Detect which cell encompasses the target text, then output its (x, y) center coordinate. 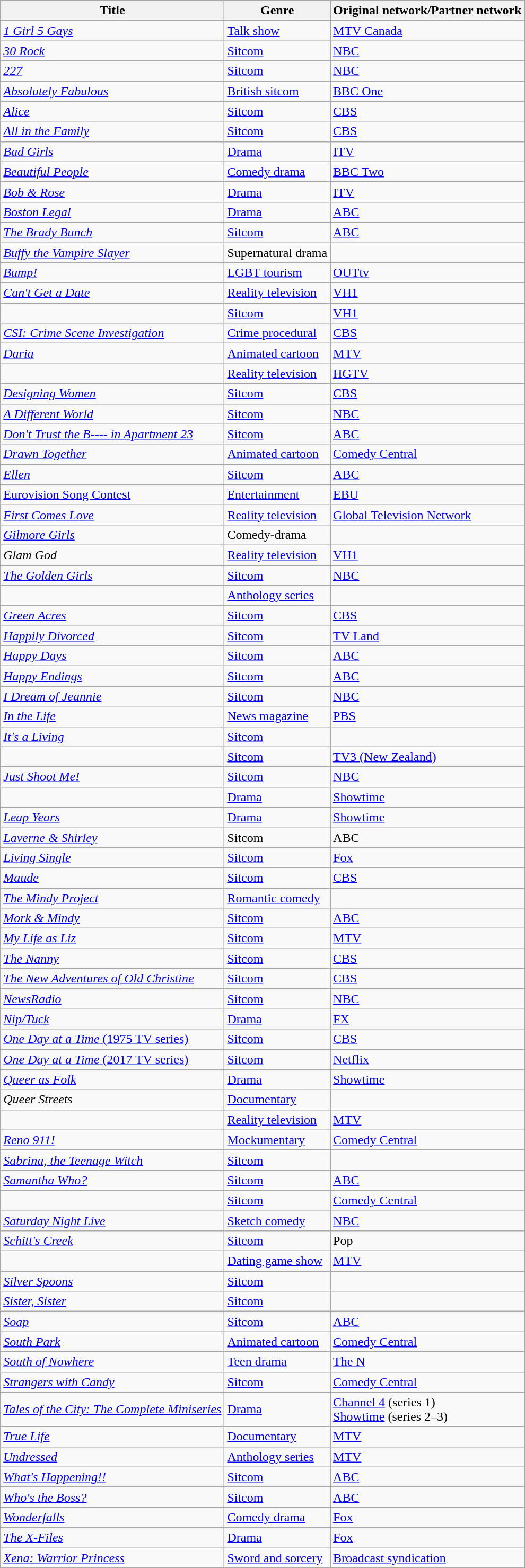
Comedy-drama (277, 535)
The N (427, 1362)
Beautiful People (112, 172)
A Different World (112, 414)
Channel 4 (series 1) Showtime (series 2–3) (427, 1410)
Ellen (112, 474)
Wonderfalls (112, 1517)
Glam God (112, 555)
CSI: Crime Scene Investigation (112, 333)
Bad Girls (112, 152)
Mork & Mindy (112, 918)
Pop (427, 1241)
Who's the Boss? (112, 1497)
Romantic comedy (277, 898)
News magazine (277, 716)
Soap (112, 1322)
BBC One (427, 91)
Maude (112, 878)
Sister, Sister (112, 1301)
Happily Divorced (112, 636)
Buffy the Vampire Slayer (112, 253)
1 Girl 5 Gays (112, 31)
Queer Streets (112, 1100)
Eurovision Song Contest (112, 494)
Queer as Folk (112, 1079)
Green Acres (112, 616)
FX (427, 1019)
227 (112, 71)
Living Single (112, 857)
30 Rock (112, 51)
The Mindy Project (112, 898)
Supernatural drama (277, 253)
Happy Endings (112, 676)
What's Happening!! (112, 1477)
Drawn Together (112, 454)
Bump! (112, 273)
Schitt's Creek (112, 1241)
Broadcast syndication (427, 1557)
Happy Days (112, 656)
HGTV (427, 374)
Gilmore Girls (112, 535)
First Comes Love (112, 515)
Designing Women (112, 394)
Sketch comedy (277, 1220)
PBS (427, 716)
In the Life (112, 716)
My Life as Liz (112, 938)
Don't Trust the B---- in Apartment 23 (112, 434)
One Day at a Time (2017 TV series) (112, 1059)
Crime procedural (277, 333)
South of Nowhere (112, 1362)
The Golden Girls (112, 575)
Talk show (277, 31)
Just Shoot Me! (112, 777)
One Day at a Time (1975 TV series) (112, 1039)
Sabrina, the Teenage Witch (112, 1160)
Laverne & Shirley (112, 837)
British sitcom (277, 91)
Silver Spoons (112, 1281)
Sword and sorcery (277, 1557)
All in the Family (112, 131)
NewsRadio (112, 999)
Absolutely Fabulous (112, 91)
The New Adventures of Old Christine (112, 979)
I Dream of Jeannie (112, 696)
Can't Get a Date (112, 293)
Samantha Who? (112, 1180)
Xena: Warrior Princess (112, 1557)
Leap Years (112, 817)
TV Land (427, 636)
Dating game show (277, 1261)
The X-Files (112, 1537)
Saturday Night Live (112, 1220)
It's a Living (112, 737)
Reno 911! (112, 1140)
OUTtv (427, 273)
TV3 (New Zealand) (427, 757)
Netflix (427, 1059)
Strangers with Candy (112, 1382)
MTV Canada (427, 31)
Bob & Rose (112, 192)
Original network/Partner network (427, 11)
Mockumentary (277, 1140)
EBU (427, 494)
LGBT tourism (277, 273)
Teen drama (277, 1362)
Entertainment (277, 494)
South Park (112, 1342)
Undressed (112, 1457)
The Nanny (112, 959)
Global Television Network (427, 515)
Title (112, 11)
Genre (277, 11)
Nip/Tuck (112, 1019)
BBC Two (427, 172)
Boston Legal (112, 212)
Alice (112, 111)
True Life (112, 1437)
Tales of the City: The Complete Miniseries (112, 1410)
The Brady Bunch (112, 232)
Daria (112, 353)
